Return (x, y) of the center of cell containing provided text 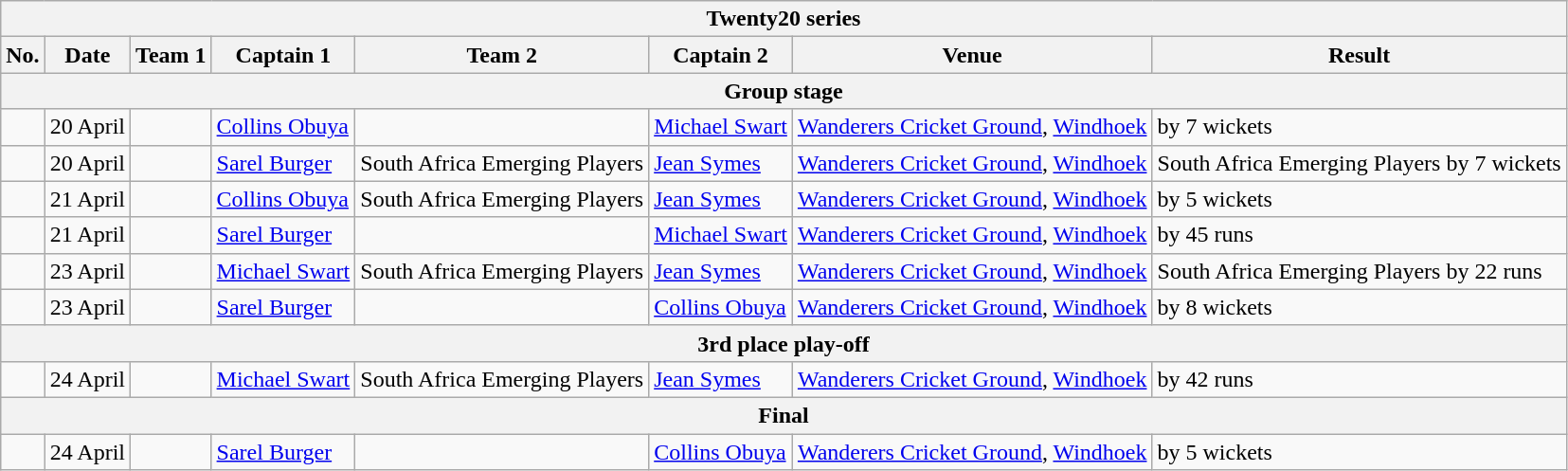
Captain 1 (283, 55)
Captain 2 (721, 55)
by 45 runs (1359, 235)
Group stage (784, 91)
Result (1359, 55)
by 7 wickets (1359, 127)
Venue (972, 55)
Date (87, 55)
by 8 wickets (1359, 307)
by 42 runs (1359, 379)
No. (23, 55)
Team 2 (502, 55)
3rd place play-off (784, 343)
Twenty20 series (784, 19)
Final (784, 415)
South Africa Emerging Players by 22 runs (1359, 271)
South Africa Emerging Players by 7 wickets (1359, 163)
Team 1 (171, 55)
